Locate the cell with the specified text and output its (x, y) center coordinate. 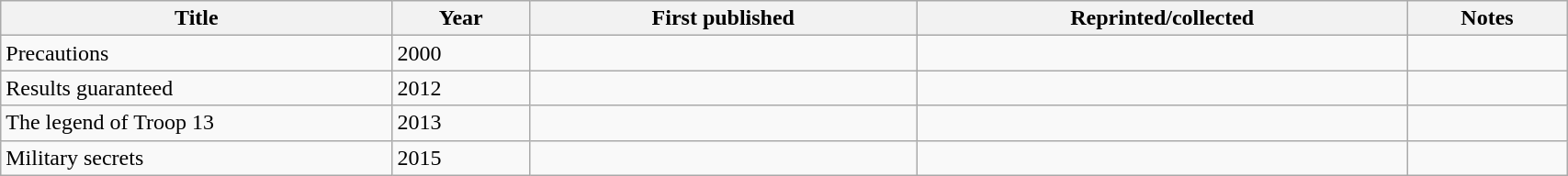
Precautions (197, 53)
2015 (461, 158)
Notes (1486, 18)
Title (197, 18)
First published (724, 18)
2012 (461, 88)
2013 (461, 123)
2000 (461, 53)
Results guaranteed (197, 88)
The legend of Troop 13 (197, 123)
Reprinted/collected (1162, 18)
Military secrets (197, 158)
Year (461, 18)
